Detect which cell encompasses the target text, then output its (X, Y) center coordinate. 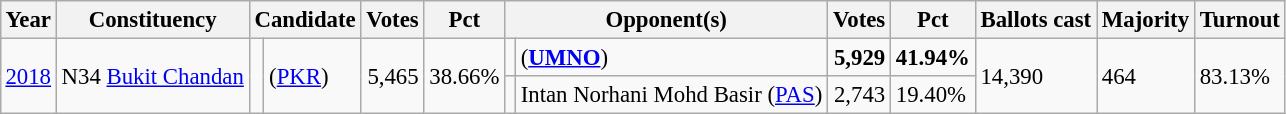
Year (28, 20)
38.66% (464, 76)
(UMNO) (671, 57)
Turnout (1240, 20)
2,743 (860, 95)
41.94% (934, 57)
Opponent(s) (666, 20)
464 (1145, 76)
5,929 (860, 57)
Majority (1145, 20)
(PKR) (312, 76)
19.40% (934, 95)
Candidate (305, 20)
Ballots cast (1036, 20)
Constituency (152, 20)
2018 (28, 76)
Intan Norhani Mohd Basir (PAS) (671, 95)
14,390 (1036, 76)
N34 Bukit Chandan (152, 76)
5,465 (392, 76)
83.13% (1240, 76)
